Provide the [x, y] coordinate of the cell's center where the given text is located.  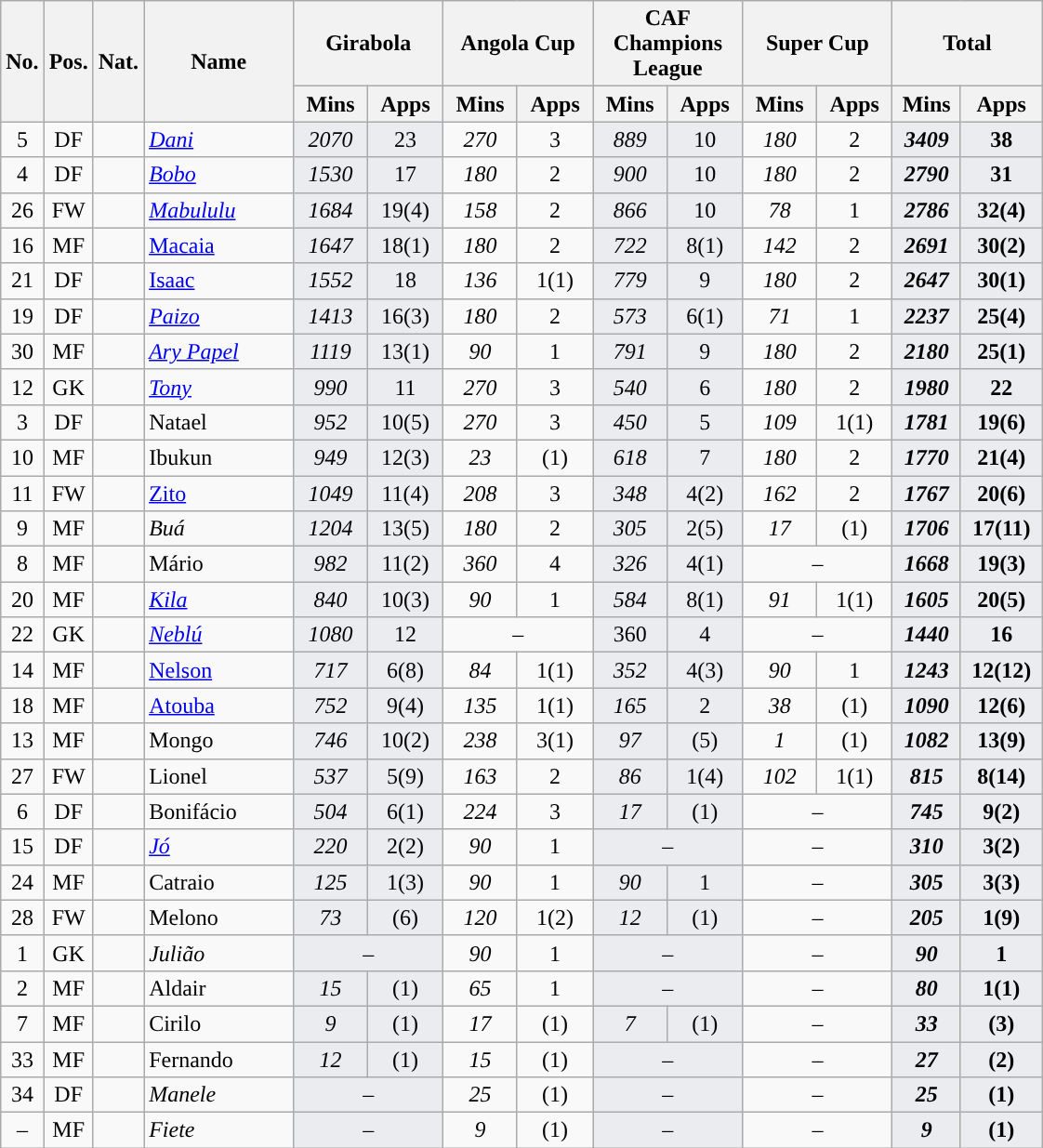
97 [630, 741]
Ibukun [219, 457]
Buá [219, 529]
Mabululu [219, 210]
125 [331, 882]
4(3) [705, 670]
19(4) [405, 210]
Bonifácio [219, 812]
158 [481, 210]
450 [630, 422]
573 [630, 316]
(3) [1001, 1023]
1684 [331, 210]
1(9) [1001, 917]
2(2) [405, 847]
2790 [927, 175]
717 [331, 670]
32(4) [1001, 210]
Bobo [219, 175]
19(3) [1001, 564]
Lionel [219, 776]
34 [22, 1095]
6(8) [405, 670]
1082 [927, 741]
2070 [331, 139]
12(6) [1001, 706]
982 [331, 564]
78 [780, 210]
889 [630, 139]
1413 [331, 316]
19(6) [1001, 422]
20(5) [1001, 600]
CAF Champions League [667, 44]
(6) [405, 917]
310 [927, 847]
(5) [705, 741]
1668 [927, 564]
504 [331, 812]
205 [927, 917]
Neblú [219, 635]
746 [331, 741]
17(11) [1001, 529]
779 [630, 281]
21 [22, 281]
745 [927, 812]
2647 [927, 281]
540 [630, 387]
Dani [219, 139]
Manele [219, 1095]
Aldair [219, 988]
(2) [1001, 1059]
Angola Cup [519, 44]
1(4) [705, 776]
30(1) [1001, 281]
136 [481, 281]
1767 [927, 494]
9(2) [1001, 812]
791 [630, 351]
20 [22, 600]
2237 [927, 316]
990 [331, 387]
1090 [927, 706]
4(2) [705, 494]
1440 [927, 635]
Natael [219, 422]
73 [331, 917]
162 [780, 494]
13 [22, 741]
9(4) [405, 706]
Total [967, 44]
165 [630, 706]
71 [780, 316]
2(5) [705, 529]
65 [481, 988]
348 [630, 494]
1552 [331, 281]
Jó [219, 847]
1605 [927, 600]
1119 [331, 351]
Paizo [219, 316]
8(14) [1001, 776]
220 [331, 847]
Isaac [219, 281]
12(12) [1001, 670]
102 [780, 776]
31 [1001, 175]
866 [630, 210]
Fernando [219, 1059]
224 [481, 812]
10(3) [405, 600]
120 [481, 917]
13(1) [405, 351]
16(3) [405, 316]
537 [331, 776]
18(1) [405, 245]
14 [22, 670]
11(2) [405, 564]
Zito [219, 494]
952 [331, 422]
109 [780, 422]
Kila [219, 600]
584 [630, 600]
Mário [219, 564]
Cirilo [219, 1023]
30(2) [1001, 245]
No. [22, 61]
1(2) [554, 917]
1(3) [405, 882]
Atouba [219, 706]
Melono [219, 917]
3(3) [1001, 882]
5(9) [405, 776]
326 [630, 564]
84 [481, 670]
815 [927, 776]
1980 [927, 387]
20(6) [1001, 494]
24 [22, 882]
26 [22, 210]
Girabola [368, 44]
840 [331, 600]
1647 [331, 245]
3(1) [554, 741]
238 [481, 741]
1706 [927, 529]
10(5) [405, 422]
28 [22, 917]
Catraio [219, 882]
Name [219, 61]
752 [331, 706]
142 [780, 245]
Tony [219, 387]
Nat. [118, 61]
13(5) [405, 529]
Fiete [219, 1130]
Super Cup [818, 44]
12(3) [405, 457]
1049 [331, 494]
1781 [927, 422]
25(4) [1001, 316]
80 [927, 988]
722 [630, 245]
Macaia [219, 245]
Julião [219, 953]
1530 [331, 175]
2180 [927, 351]
208 [481, 494]
2786 [927, 210]
Mongo [219, 741]
3409 [927, 139]
1080 [331, 635]
4(1) [705, 564]
10(2) [405, 741]
86 [630, 776]
163 [481, 776]
1770 [927, 457]
618 [630, 457]
8 [22, 564]
30 [22, 351]
13(9) [1001, 741]
1243 [927, 670]
949 [331, 457]
3(2) [1001, 847]
135 [481, 706]
21(4) [1001, 457]
91 [780, 600]
Nelson [219, 670]
11(4) [405, 494]
Pos. [69, 61]
19 [22, 316]
352 [630, 670]
900 [630, 175]
2691 [927, 245]
1204 [331, 529]
25(1) [1001, 351]
Ary Papel [219, 351]
